Search for the cell housing the specified text and yield its [x, y] center coordinate. 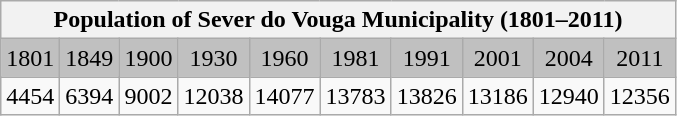
9002 [148, 96]
1900 [148, 58]
1849 [90, 58]
Population of Sever do Vouga Municipality (1801–2011) [338, 20]
1991 [426, 58]
1801 [30, 58]
2004 [568, 58]
13186 [498, 96]
14077 [284, 96]
12940 [568, 96]
1981 [356, 58]
1960 [284, 58]
12038 [214, 96]
2001 [498, 58]
2011 [640, 58]
6394 [90, 96]
13783 [356, 96]
13826 [426, 96]
1930 [214, 58]
12356 [640, 96]
4454 [30, 96]
